Provide the [X, Y] coordinate of the cell's center where the given text is located.  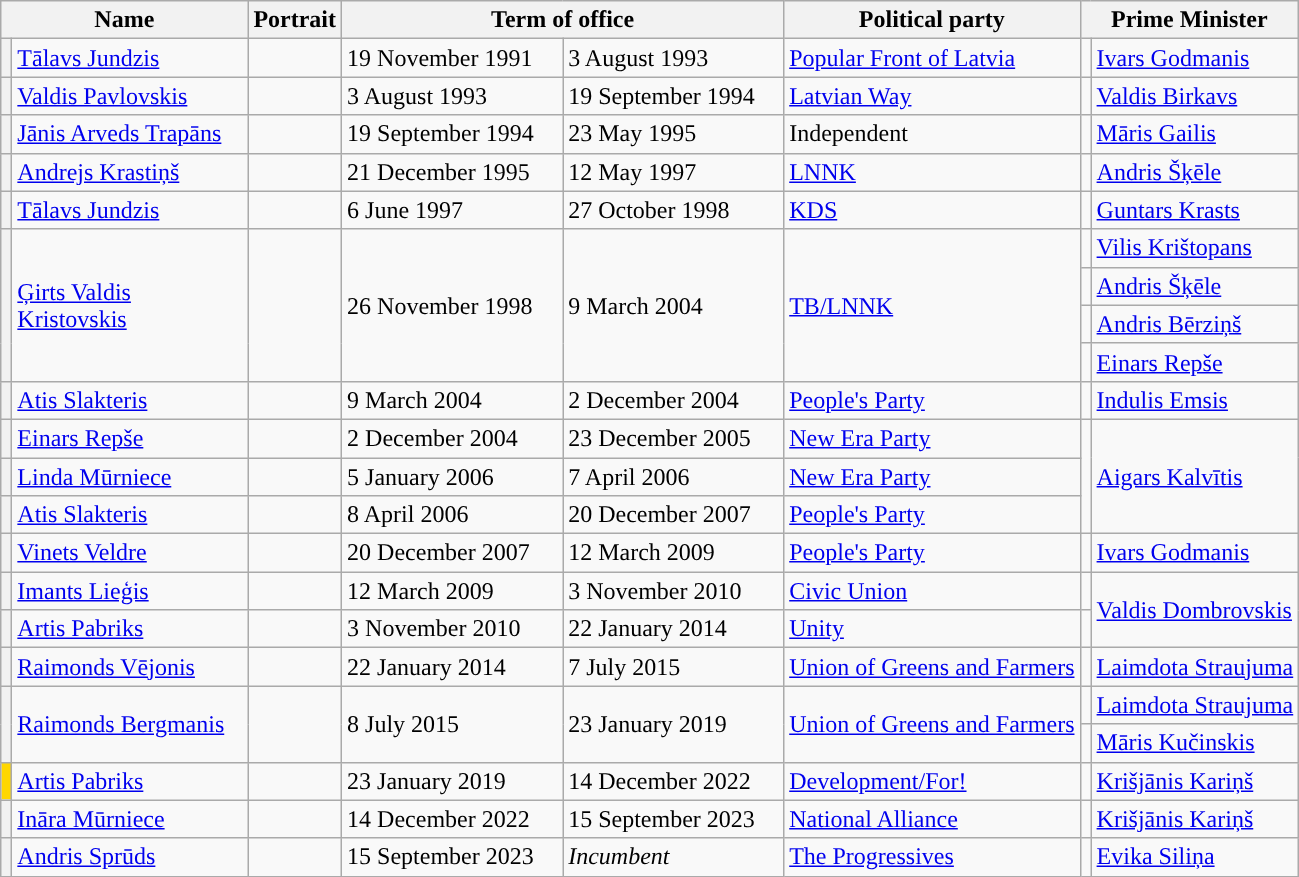
Vilis Krištopans [1195, 248]
12 May 1997 [674, 172]
Popular Front of Latvia [932, 58]
26 November 1998 [452, 305]
The Progressives [932, 857]
Raimonds Vējonis [130, 667]
Incumbent [674, 857]
Māris Gailis [1195, 134]
7 April 2006 [674, 477]
KDS [932, 210]
Māris Kučinskis [1195, 743]
Andrejs Krastiņš [130, 172]
Unity [932, 629]
Jānis Arveds Trapāns [130, 134]
27 October 1998 [674, 210]
Latvian Way [932, 96]
Political party [932, 20]
Valdis Dombrovskis [1195, 610]
Valdis Pavlovskis [130, 96]
Ināra Mūrniece [130, 819]
Ģirts Valdis Kristovskis [130, 305]
Prime Minister [1190, 20]
Raimonds Bergmanis [130, 724]
Valdis Birkavs [1195, 96]
LNNK [932, 172]
8 July 2015 [452, 724]
TB/LNNK [932, 305]
Guntars Krasts [1195, 210]
Evika Siliņa [1195, 857]
23 December 2005 [674, 438]
Imants Lieģis [130, 591]
21 December 1995 [452, 172]
Andris Sprūds [130, 857]
Aigars Kalvītis [1195, 476]
5 January 2006 [452, 477]
23 May 1995 [674, 134]
Portrait [295, 20]
Civic Union [932, 591]
Indulis Emsis [1195, 400]
6 June 1997 [452, 210]
Andris Bērziņš [1195, 324]
Name [124, 20]
Linda Mūrniece [130, 477]
Development/For! [932, 781]
National Alliance [932, 819]
Term of office [563, 20]
7 July 2015 [674, 667]
8 April 2006 [452, 515]
Independent [932, 134]
19 November 1991 [452, 58]
Vinets Veldre [130, 553]
